Search for the cell housing the specified text and yield its [x, y] center coordinate. 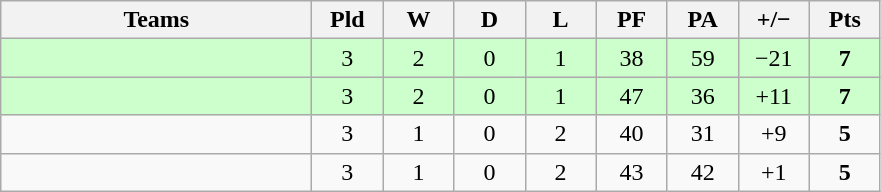
PA [702, 20]
+1 [774, 172]
L [560, 20]
38 [632, 58]
−21 [774, 58]
47 [632, 96]
42 [702, 172]
31 [702, 134]
Teams [156, 20]
D [490, 20]
40 [632, 134]
+/− [774, 20]
PF [632, 20]
+11 [774, 96]
Pld [348, 20]
43 [632, 172]
W [418, 20]
+9 [774, 134]
59 [702, 58]
Pts [844, 20]
36 [702, 96]
